Return (x, y) of the center of cell containing provided text 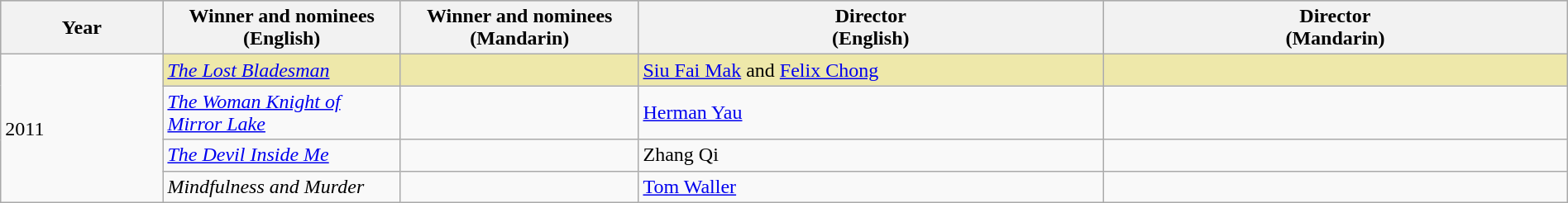
Herman Yau (871, 112)
Winner and nominees(Mandarin) (519, 28)
The Devil Inside Me (282, 155)
2011 (82, 129)
The Woman Knight of Mirror Lake (282, 112)
Tom Waller (871, 186)
The Lost Bladesman (282, 70)
Director(English) (871, 28)
Mindfulness and Murder (282, 186)
Year (82, 28)
Director(Mandarin) (1336, 28)
Siu Fai Mak and Felix Chong (871, 70)
Zhang Qi (871, 155)
Winner and nominees(English) (282, 28)
